Locate the cell with the specified text and output its [x, y] center coordinate. 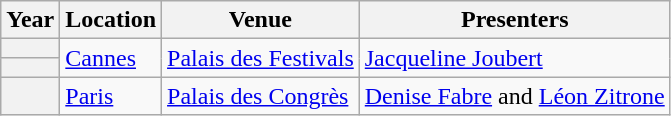
Year [30, 20]
Venue [261, 20]
Palais des Congrès [261, 96]
Paris [111, 96]
Denise Fabre and Léon Zitrone [514, 96]
Palais des Festivals [261, 58]
Location [111, 20]
Cannes [111, 58]
Presenters [514, 20]
Jacqueline Joubert [514, 58]
